Output the (x, y) coordinate of the center of the cell containing the given text.  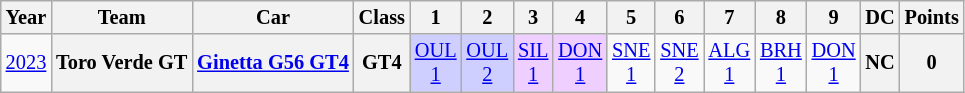
BRH1 (781, 63)
9 (834, 17)
GT4 (382, 63)
OUL1 (436, 63)
7 (730, 17)
Ginetta G56 GT4 (272, 63)
2 (487, 17)
ALG1 (730, 63)
Team (122, 17)
Class (382, 17)
6 (679, 17)
SIL1 (533, 63)
1 (436, 17)
Car (272, 17)
Points (932, 17)
Year (26, 17)
2023 (26, 63)
8 (781, 17)
0 (932, 63)
3 (533, 17)
NC (880, 63)
Toro Verde GT (122, 63)
SNE2 (679, 63)
SNE1 (631, 63)
4 (580, 17)
DC (880, 17)
OUL2 (487, 63)
5 (631, 17)
